Capture the cell that displays the provided text and extract its [X, Y] central coordinate. 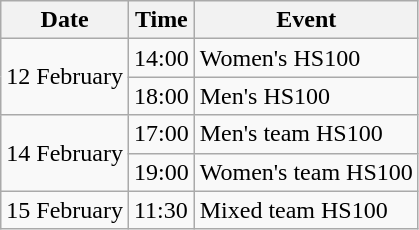
17:00 [161, 134]
19:00 [161, 172]
Women's team HS100 [306, 172]
Men's team HS100 [306, 134]
Mixed team HS100 [306, 210]
Date [65, 20]
18:00 [161, 96]
12 February [65, 77]
15 February [65, 210]
14:00 [161, 58]
Women's HS100 [306, 58]
14 February [65, 153]
Men's HS100 [306, 96]
11:30 [161, 210]
Event [306, 20]
Time [161, 20]
